Extract the [X, Y] coordinate from the center of the cell holding the provided text.  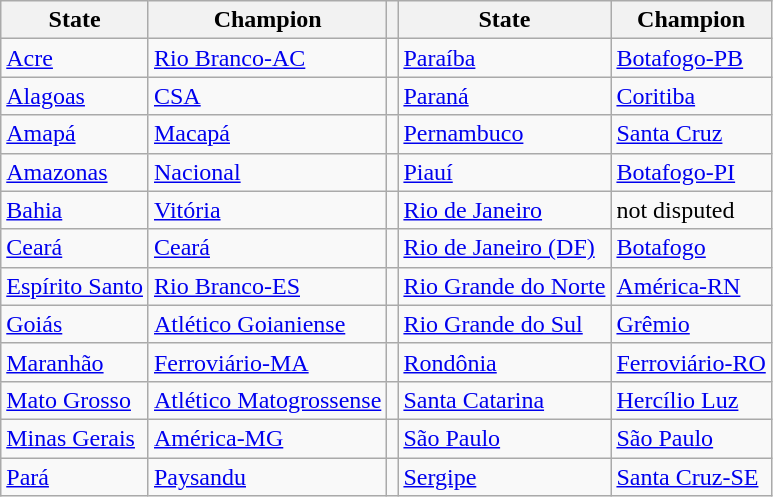
Coritiba [691, 96]
Amazonas [75, 172]
Bahia [75, 210]
Botafogo-PI [691, 172]
Hercílio Luz [691, 400]
Ferroviário-MA [267, 362]
Rio Branco-ES [267, 286]
CSA [267, 96]
América-MG [267, 438]
Santa Cruz-SE [691, 477]
Sergipe [504, 477]
Atlético Goianiense [267, 324]
Acre [75, 58]
Paraná [504, 96]
Macapá [267, 134]
Rio Branco-AC [267, 58]
Santa Catarina [504, 400]
Pernambuco [504, 134]
Grêmio [691, 324]
Pará [75, 477]
Ferroviário-RO [691, 362]
not disputed [691, 210]
Mato Grosso [75, 400]
Rio de Janeiro (DF) [504, 248]
Espírito Santo [75, 286]
Rio Grande do Sul [504, 324]
Rondônia [504, 362]
Santa Cruz [691, 134]
Paraíba [504, 58]
Botafogo-PB [691, 58]
Rio Grande do Norte [504, 286]
Vitória [267, 210]
América-RN [691, 286]
Botafogo [691, 248]
Nacional [267, 172]
Atlético Matogrossense [267, 400]
Alagoas [75, 96]
Amapá [75, 134]
Maranhão [75, 362]
Rio de Janeiro [504, 210]
Goiás [75, 324]
Paysandu [267, 477]
Minas Gerais [75, 438]
Piauí [504, 172]
